Extract the [X, Y] coordinate from the center of the cell holding the provided text.  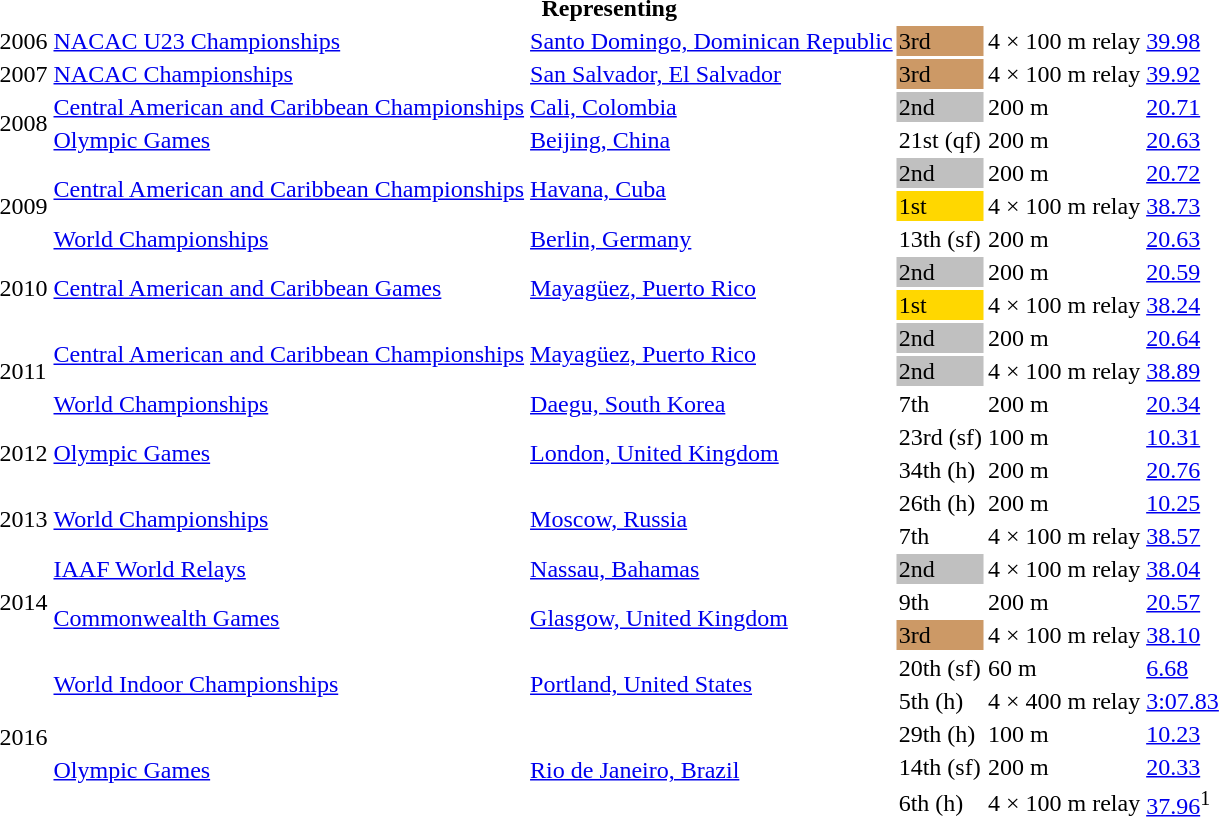
Portland, United States [712, 684]
Beijing, China [712, 140]
Santo Domingo, Dominican Republic [712, 41]
Havana, Cuba [712, 190]
Moscow, Russia [712, 520]
23rd (sf) [940, 437]
34th (h) [940, 470]
14th (sf) [940, 767]
13th (sf) [940, 239]
20th (sf) [940, 668]
World Indoor Championships [289, 684]
NACAC Championships [289, 74]
Glasgow, United Kingdom [712, 618]
29th (h) [940, 734]
San Salvador, El Salvador [712, 74]
Berlin, Germany [712, 239]
Commonwealth Games [289, 618]
26th (h) [940, 503]
London, United Kingdom [712, 454]
4 × 400 m relay [1064, 701]
NACAC U23 Championships [289, 41]
5th (h) [940, 701]
21st (qf) [940, 140]
60 m [1064, 668]
9th [940, 602]
Central American and Caribbean Games [289, 288]
IAAF World Relays [289, 569]
Nassau, Bahamas [712, 569]
Daegu, South Korea [712, 404]
Cali, Colombia [712, 107]
